Locate the cell with the specified text and output its [x, y] center coordinate. 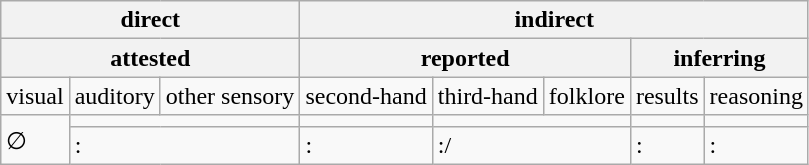
third-hand [488, 96]
visual [35, 96]
indirect [554, 20]
inferring [719, 58]
results [667, 96]
folklore [586, 96]
other sensory [230, 96]
reasoning [756, 96]
direct [150, 20]
second-hand [366, 96]
:/ [531, 145]
reported [465, 58]
attested [150, 58]
auditory [114, 96]
∅ [35, 140]
